From the cell containing the given text, extract its center point as (X, Y) coordinate. 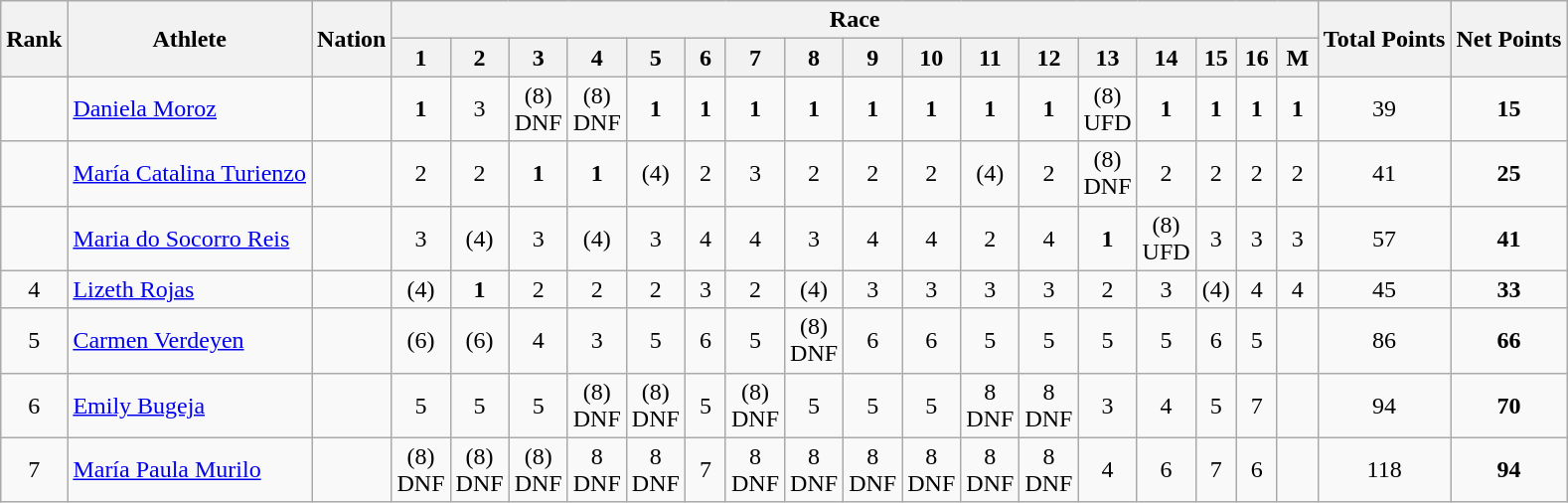
Race (855, 20)
33 (1508, 289)
Emily Bugeja (190, 406)
Lizeth Rojas (190, 289)
25 (1508, 173)
Maria do Socorro Reis (190, 239)
11 (990, 58)
70 (1508, 406)
8 (815, 58)
12 (1049, 58)
14 (1167, 58)
10 (932, 58)
María Catalina Turienzo (190, 173)
Rank (34, 39)
Net Points (1508, 39)
Athlete (190, 39)
118 (1384, 469)
9 (872, 58)
66 (1508, 340)
M (1298, 58)
86 (1384, 340)
Carmen Verdeyen (190, 340)
Total Points (1384, 39)
16 (1256, 58)
Nation (352, 39)
39 (1384, 109)
45 (1384, 289)
María Paula Murilo (190, 469)
57 (1384, 239)
Daniela Moroz (190, 109)
13 (1107, 58)
